Capture the cell that displays the provided text and extract its (x, y) central coordinate. 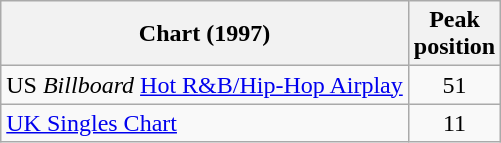
Peakposition (454, 34)
Chart (1997) (205, 34)
51 (454, 85)
US Billboard Hot R&B/Hip-Hop Airplay (205, 85)
UK Singles Chart (205, 123)
11 (454, 123)
